Find where the given text appears and provide that cell's center as [X, Y] coordinate. 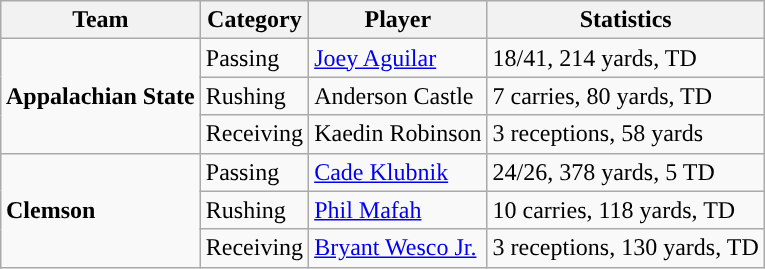
Appalachian State [100, 96]
Bryant Wesco Jr. [398, 248]
Anderson Castle [398, 96]
Joey Aguilar [398, 58]
Phil Mafah [398, 210]
7 carries, 80 yards, TD [626, 96]
Statistics [626, 20]
10 carries, 118 yards, TD [626, 210]
3 receptions, 58 yards [626, 134]
Team [100, 20]
Player [398, 20]
24/26, 378 yards, 5 TD [626, 172]
3 receptions, 130 yards, TD [626, 248]
Category [254, 20]
Clemson [100, 210]
Cade Klubnik [398, 172]
18/41, 214 yards, TD [626, 58]
Kaedin Robinson [398, 134]
